Locate the cell with the specified text and output its [X, Y] center coordinate. 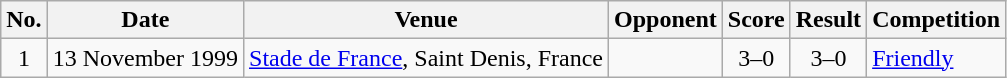
Competition [936, 20]
Stade de France, Saint Denis, France [426, 58]
13 November 1999 [145, 58]
Date [145, 20]
1 [24, 58]
Venue [426, 20]
No. [24, 20]
Score [756, 20]
Result [828, 20]
Friendly [936, 58]
Opponent [665, 20]
